For the text-containing cell, return its midpoint in [X, Y] coordinate format. 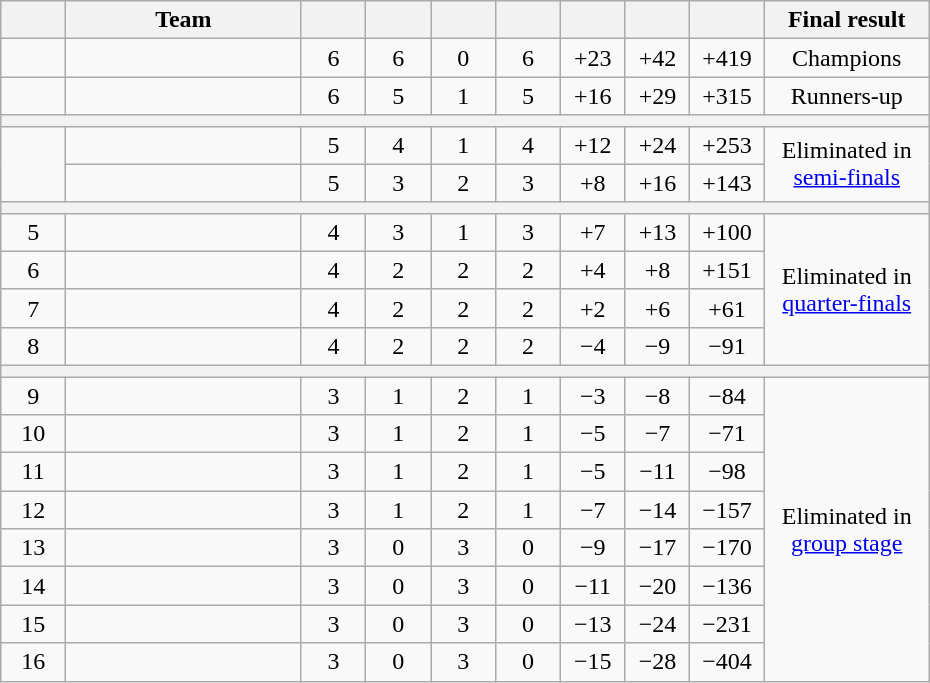
+12 [592, 145]
16 [34, 662]
−136 [727, 586]
−8 [658, 395]
Runners-up [846, 96]
−24 [658, 624]
−20 [658, 586]
−157 [727, 510]
11 [34, 472]
−13 [592, 624]
Eliminated in group stage [846, 528]
−98 [727, 472]
−3 [592, 395]
+143 [727, 183]
Final result [846, 20]
−15 [592, 662]
Eliminated in semi-finals [846, 164]
14 [34, 586]
+151 [727, 270]
13 [34, 548]
−71 [727, 434]
+315 [727, 96]
−14 [658, 510]
12 [34, 510]
+4 [592, 270]
−17 [658, 548]
Team [184, 20]
+29 [658, 96]
7 [34, 308]
+23 [592, 58]
8 [34, 346]
+419 [727, 58]
+13 [658, 232]
9 [34, 395]
10 [34, 434]
Eliminated in quarter-finals [846, 289]
−404 [727, 662]
+100 [727, 232]
−4 [592, 346]
−91 [727, 346]
+6 [658, 308]
+2 [592, 308]
−170 [727, 548]
+24 [658, 145]
+61 [727, 308]
−231 [727, 624]
+42 [658, 58]
15 [34, 624]
−84 [727, 395]
−28 [658, 662]
+253 [727, 145]
Champions [846, 58]
+7 [592, 232]
